Provide the (x, y) coordinate of the cell's center where the given text is located.  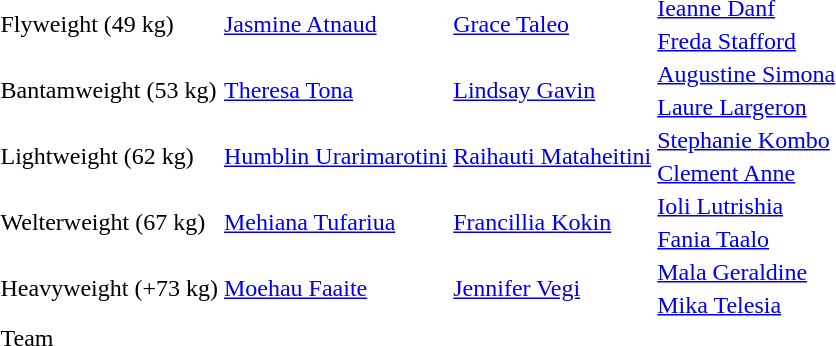
Theresa Tona (335, 90)
Mehiana Tufariua (335, 222)
Lindsay Gavin (552, 90)
Jennifer Vegi (552, 288)
Francillia Kokin (552, 222)
Raihauti Mataheitini (552, 156)
Moehau Faaite (335, 288)
Humblin Urarimarotini (335, 156)
